Detect which cell encompasses the target text, then output its [X, Y] center coordinate. 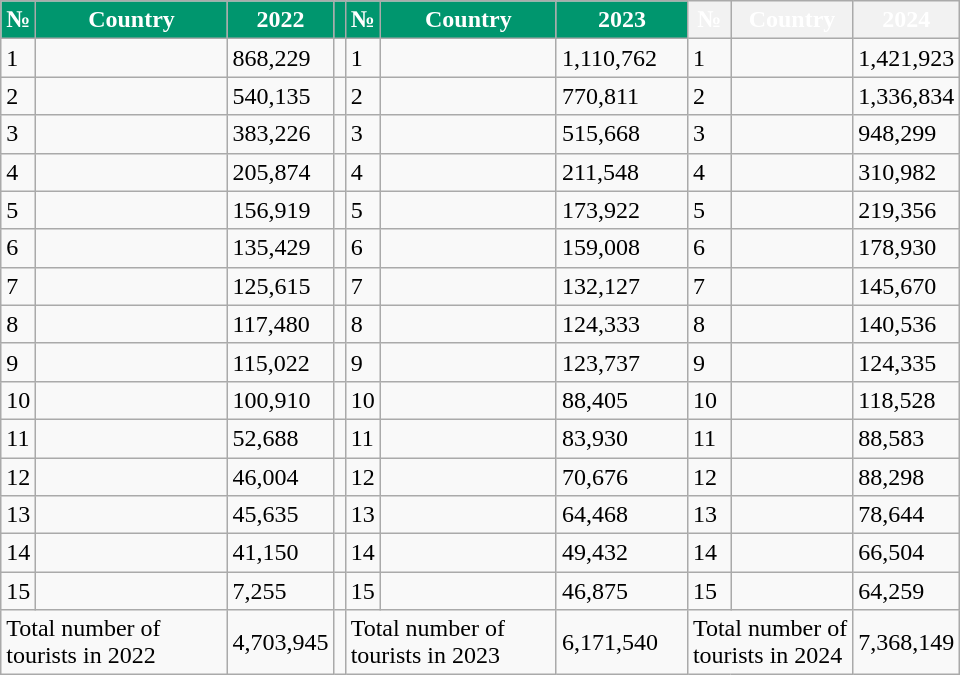
135,429 [280, 248]
173,922 [622, 210]
66,504 [906, 553]
88,405 [622, 400]
64,259 [906, 591]
124,333 [622, 324]
Total number oftourists in 2024 [770, 642]
64,468 [622, 515]
70,676 [622, 477]
178,930 [906, 248]
88,583 [906, 438]
49,432 [622, 553]
115,022 [280, 362]
7,368,149 [906, 642]
145,670 [906, 286]
83,930 [622, 438]
Total number of tourists in 2023 [450, 642]
46,004 [280, 477]
515,668 [622, 134]
159,008 [622, 248]
132,127 [622, 286]
123,737 [622, 362]
52,688 [280, 438]
156,919 [280, 210]
770,811 [622, 96]
46,875 [622, 591]
310,982 [906, 172]
211,548 [622, 172]
118,528 [906, 400]
2024 [906, 20]
948,299 [906, 134]
540,135 [280, 96]
1,110,762 [622, 58]
219,356 [906, 210]
7,255 [280, 591]
140,536 [906, 324]
4,703,945 [280, 642]
1,336,834 [906, 96]
Total number of tourists in 2022 [114, 642]
41,150 [280, 553]
2023 [622, 20]
205,874 [280, 172]
868,229 [280, 58]
117,480 [280, 324]
124,335 [906, 362]
78,644 [906, 515]
2022 [280, 20]
88,298 [906, 477]
45,635 [280, 515]
1,421,923 [906, 58]
6,171,540 [622, 642]
100,910 [280, 400]
125,615 [280, 286]
383,226 [280, 134]
